Return (X, Y) of the center of cell containing provided text 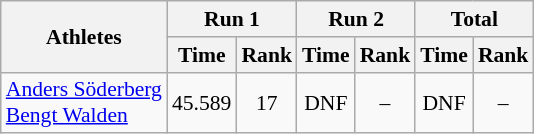
Total (474, 19)
17 (266, 102)
45.589 (202, 102)
Run 2 (356, 19)
Anders SöderbergBengt Walden (84, 102)
Athletes (84, 36)
Run 1 (232, 19)
